Capture the cell that displays the provided text and extract its (X, Y) central coordinate. 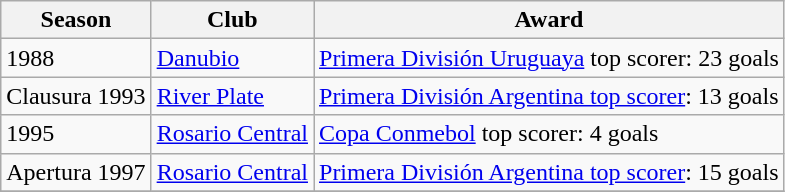
Primera División Argentina top scorer: 15 goals (550, 172)
Club (232, 20)
Award (550, 20)
Season (76, 20)
Apertura 1997 (76, 172)
Primera División Argentina top scorer: 13 goals (550, 96)
1988 (76, 58)
Copa Conmebol top scorer: 4 goals (550, 134)
River Plate (232, 96)
Danubio (232, 58)
Clausura 1993 (76, 96)
1995 (76, 134)
Primera División Uruguaya top scorer: 23 goals (550, 58)
